Detect which cell encompasses the target text, then output its [X, Y] center coordinate. 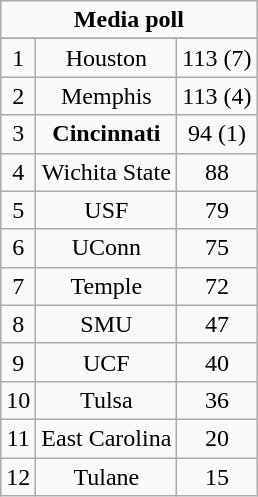
SMU [106, 324]
15 [217, 477]
Wichita State [106, 172]
5 [18, 210]
88 [217, 172]
Tulsa [106, 400]
Temple [106, 286]
72 [217, 286]
1 [18, 58]
6 [18, 248]
Cincinnati [106, 134]
9 [18, 362]
40 [217, 362]
79 [217, 210]
4 [18, 172]
East Carolina [106, 438]
20 [217, 438]
Tulane [106, 477]
12 [18, 477]
10 [18, 400]
3 [18, 134]
94 (1) [217, 134]
Memphis [106, 96]
75 [217, 248]
11 [18, 438]
Houston [106, 58]
113 (4) [217, 96]
Media poll [129, 20]
113 (7) [217, 58]
36 [217, 400]
2 [18, 96]
8 [18, 324]
7 [18, 286]
47 [217, 324]
USF [106, 210]
UConn [106, 248]
UCF [106, 362]
